Scan for the cell matching the given text and deliver its (x, y) coordinate at center. 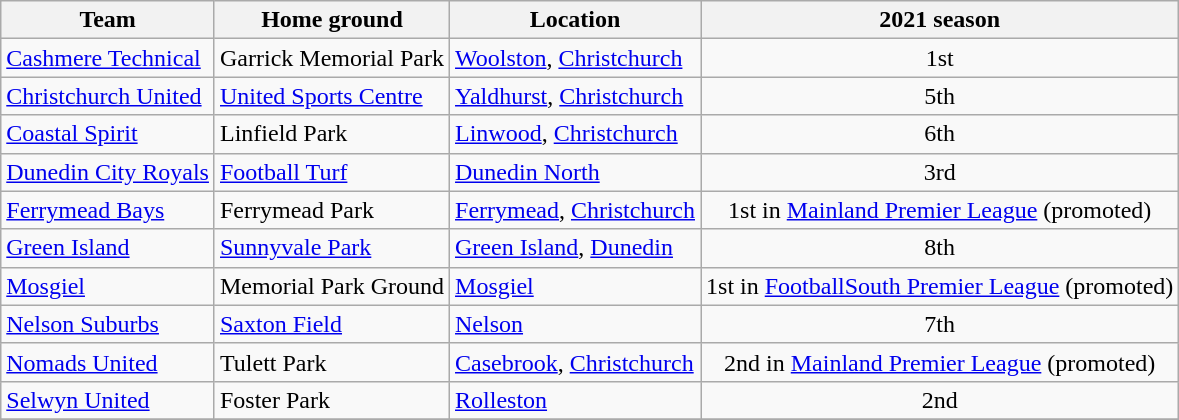
Home ground (332, 20)
Woolston, Christchurch (576, 58)
6th (940, 134)
Dunedin City Royals (108, 172)
Memorial Park Ground (332, 286)
Casebrook, Christchurch (576, 362)
Team (108, 20)
Nelson Suburbs (108, 324)
Foster Park (332, 400)
Ferrymead, Christchurch (576, 210)
Green Island (108, 248)
Linfield Park (332, 134)
Coastal Spirit (108, 134)
Nomads United (108, 362)
Nelson (576, 324)
Ferrymead Park (332, 210)
Tulett Park (332, 362)
Selwyn United (108, 400)
Ferrymead Bays (108, 210)
United Sports Centre (332, 96)
Christchurch United (108, 96)
Green Island, Dunedin (576, 248)
Saxton Field (332, 324)
2nd (940, 400)
Garrick Memorial Park (332, 58)
Cashmere Technical (108, 58)
1st in FootballSouth Premier League (promoted) (940, 286)
1st (940, 58)
Location (576, 20)
2021 season (940, 20)
Yaldhurst, Christchurch (576, 96)
Sunnyvale Park (332, 248)
2nd in Mainland Premier League (promoted) (940, 362)
Dunedin North (576, 172)
1st in Mainland Premier League (promoted) (940, 210)
7th (940, 324)
Rolleston (576, 400)
8th (940, 248)
5th (940, 96)
3rd (940, 172)
Football Turf (332, 172)
Linwood, Christchurch (576, 134)
